Return (X, Y) of the center of cell containing provided text 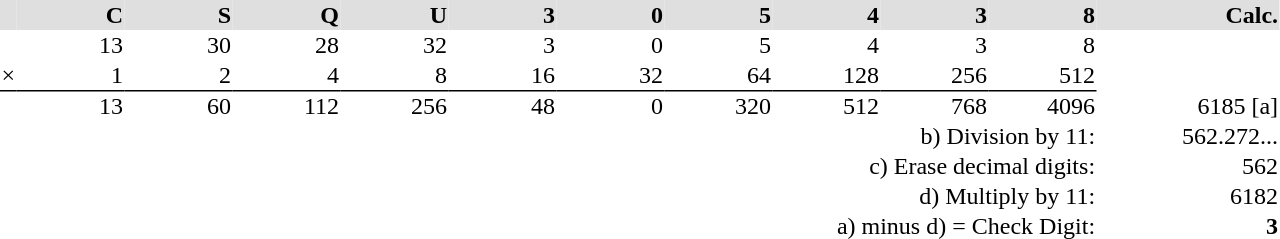
28 (287, 45)
30 (179, 45)
64 (719, 76)
16 (503, 76)
Q (287, 15)
Calc. (1188, 15)
6185 [a] (1188, 107)
× (8, 76)
C (71, 15)
4096 (1043, 107)
562.272... (1188, 137)
60 (179, 107)
112 (287, 107)
d) Multiply by 11: (548, 197)
b) Division by 11: (548, 137)
768 (935, 107)
S (179, 15)
128 (827, 76)
c) Erase decimal digits: (548, 167)
48 (503, 107)
2 (179, 76)
562 (1188, 167)
6182 (1188, 197)
320 (719, 107)
U (395, 15)
1 (71, 76)
